Locate the cell with the specified text and output its (x, y) center coordinate. 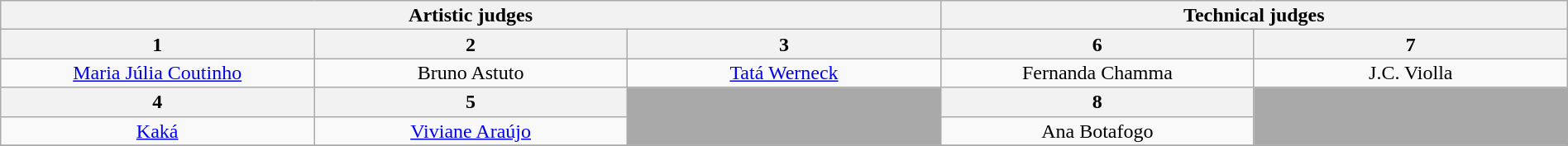
7 (1411, 45)
6 (1097, 45)
8 (1097, 102)
Bruno Astuto (471, 73)
2 (471, 45)
Maria Júlia Coutinho (157, 73)
5 (471, 102)
Tatá Werneck (784, 73)
1 (157, 45)
4 (157, 102)
Ana Botafogo (1097, 130)
3 (784, 45)
Fernanda Chamma (1097, 73)
Technical judges (1254, 15)
Artistic judges (471, 15)
J.C. Violla (1411, 73)
Kaká (157, 130)
Viviane Araújo (471, 130)
